Output the [x, y] coordinate of the center of the cell containing the given text.  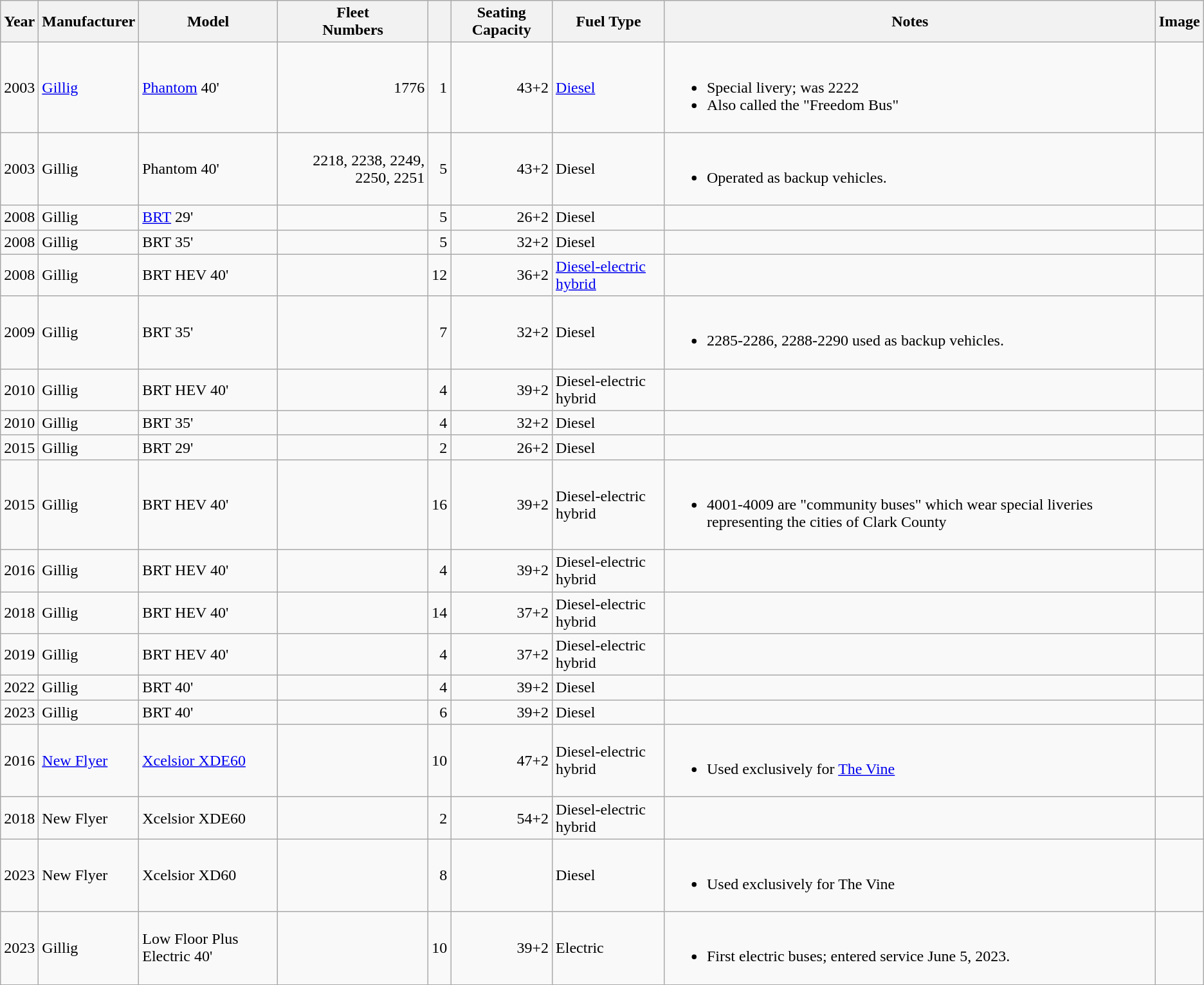
Operated as backup vehicles. [909, 169]
2009 [19, 332]
2019 [19, 655]
54+2 [502, 818]
Year [19, 22]
Model [208, 22]
First electric buses; entered service June 5, 2023. [909, 948]
Seating Capacity [502, 22]
FleetNumbers [352, 22]
36+2 [502, 275]
47+2 [502, 760]
Low Floor Plus Electric 40' [208, 948]
2285-2286, 2288-2290 used as backup vehicles. [909, 332]
12 [440, 275]
4001-4009 are "community buses" which wear special liveries representing the cities of Clark County [909, 504]
Special livery; was 2222Also called the "Freedom Bus" [909, 87]
6 [440, 712]
Manufacturer [89, 22]
Xcelsior XD60 [208, 875]
1 [440, 87]
8 [440, 875]
Fuel Type [608, 22]
7 [440, 332]
14 [440, 612]
2218, 2238, 2249, 2250, 2251 [352, 169]
1776 [352, 87]
Electric [608, 948]
2022 [19, 688]
Notes [909, 22]
Image [1180, 22]
16 [440, 504]
